Detect which cell encompasses the target text, then output its [X, Y] center coordinate. 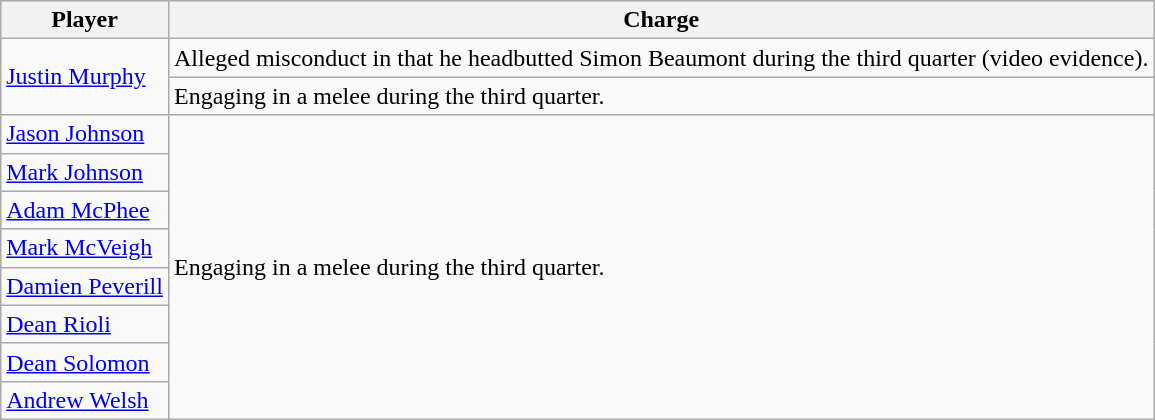
Mark Johnson [85, 172]
Justin Murphy [85, 77]
Charge [660, 20]
Jason Johnson [85, 134]
Dean Rioli [85, 324]
Andrew Welsh [85, 400]
Damien Peverill [85, 286]
Adam McPhee [85, 210]
Dean Solomon [85, 362]
Alleged misconduct in that he headbutted Simon Beaumont during the third quarter (video evidence). [660, 58]
Mark McVeigh [85, 248]
Player [85, 20]
